Determine the (x, y) coordinate at the center of the cell enclosing the given text.  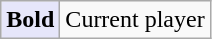
Bold (30, 20)
Current player (135, 20)
